Return [x, y] of the center of cell containing provided text 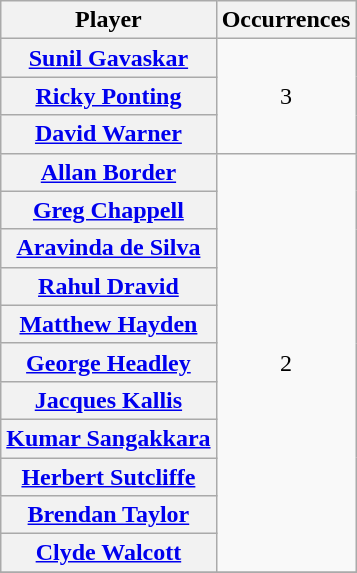
3 [286, 96]
Brendan Taylor [108, 515]
Greg Chappell [108, 210]
Allan Border [108, 172]
Jacques Kallis [108, 400]
Player [108, 20]
Ricky Ponting [108, 96]
Clyde Walcott [108, 553]
Occurrences [286, 20]
David Warner [108, 134]
Herbert Sutcliffe [108, 477]
Sunil Gavaskar [108, 58]
Matthew Hayden [108, 324]
Rahul Dravid [108, 286]
Kumar Sangakkara [108, 438]
George Headley [108, 362]
Aravinda de Silva [108, 248]
2 [286, 362]
